Capture the cell that displays the provided text and extract its (x, y) central coordinate. 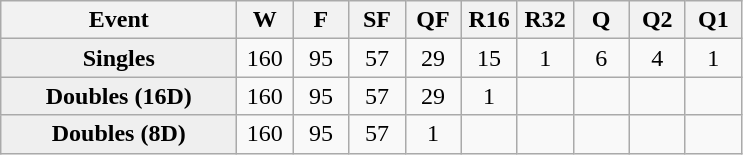
R32 (545, 20)
Singles (119, 58)
Q (601, 20)
W (265, 20)
SF (377, 20)
Doubles (16D) (119, 96)
F (321, 20)
15 (489, 58)
R16 (489, 20)
4 (657, 58)
Q2 (657, 20)
6 (601, 58)
Q1 (713, 20)
QF (433, 20)
Doubles (8D) (119, 134)
Event (119, 20)
